Output the (x, y) coordinate of the center of the cell containing the given text.  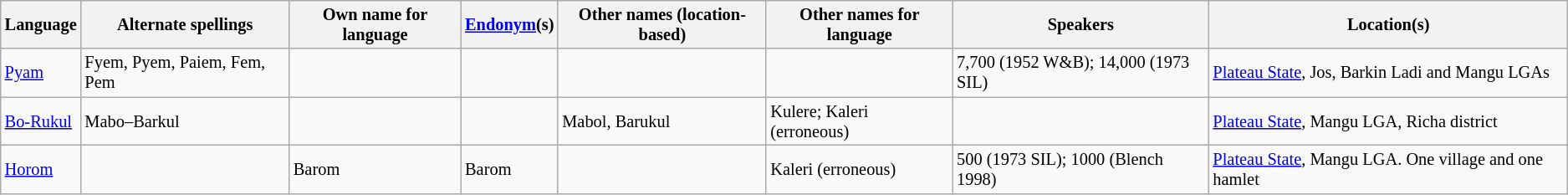
Endonym(s) (509, 24)
Pyam (41, 73)
Own name for language (375, 24)
500 (1973 SIL); 1000 (Blench 1998) (1080, 169)
Kulere; Kaleri (erroneous) (860, 121)
Other names for language (860, 24)
Horom (41, 169)
Language (41, 24)
Speakers (1080, 24)
Plateau State, Mangu LGA. One village and one hamlet (1388, 169)
7,700 (1952 W&B); 14,000 (1973 SIL) (1080, 73)
Kaleri (erroneous) (860, 169)
Plateau State, Mangu LGA, Richa district (1388, 121)
Other names (location-based) (662, 24)
Mabol, Barukul (662, 121)
Alternate spellings (186, 24)
Plateau State, Jos, Barkin Ladi and Mangu LGAs (1388, 73)
Fyem, Pyem, Paiem, Fem, Pem (186, 73)
Location(s) (1388, 24)
Bo-Rukul (41, 121)
Mabo–Barkul (186, 121)
